Determine the (X, Y) coordinate at the center of the cell enclosing the given text.  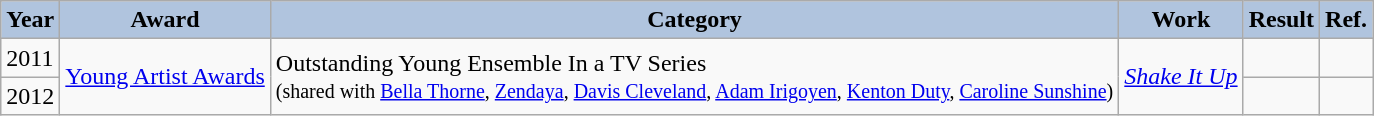
2011 (30, 58)
Category (694, 20)
Outstanding Young Ensemble In a TV Series(shared with Bella Thorne, Zendaya, Davis Cleveland, Adam Irigoyen, Kenton Duty, Caroline Sunshine) (694, 77)
Shake It Up (1181, 77)
Young Artist Awards (165, 77)
Result (1281, 20)
Year (30, 20)
2012 (30, 96)
Award (165, 20)
Ref. (1346, 20)
Work (1181, 20)
